Find where the given text appears and provide that cell's center as [X, Y] coordinate. 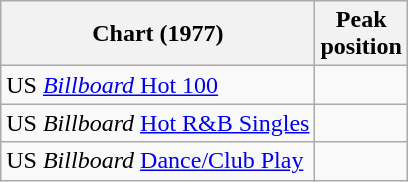
US Billboard Hot R&B Singles [158, 123]
Peak position [361, 34]
US Billboard Dance/Club Play [158, 161]
Chart (1977) [158, 34]
US Billboard Hot 100 [158, 85]
